Detect which cell encompasses the target text, then output its (x, y) center coordinate. 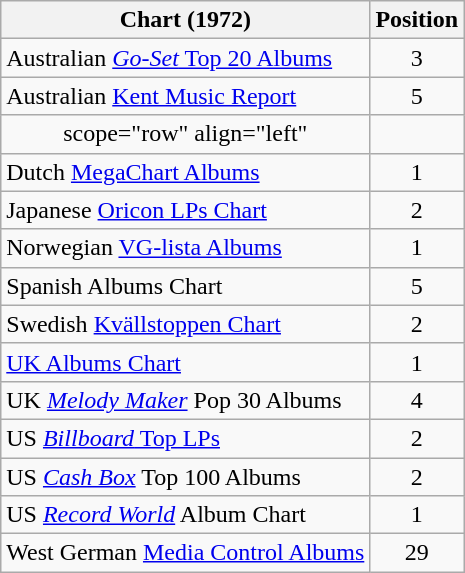
UK Albums Chart (186, 362)
4 (417, 400)
West German Media Control Albums (186, 553)
Swedish Kvällstoppen Chart (186, 324)
US Cash Box Top 100 Albums (186, 477)
Norwegian VG-lista Albums (186, 248)
Australian Kent Music Report (186, 96)
Dutch MegaChart Albums (186, 172)
UK Melody Maker Pop 30 Albums (186, 400)
US Billboard Top LPs (186, 438)
Japanese Oricon LPs Chart (186, 210)
Chart (1972) (186, 20)
scope="row" align="left" (186, 134)
Spanish Albums Chart (186, 286)
29 (417, 553)
Position (417, 20)
3 (417, 58)
US Record World Album Chart (186, 515)
Australian Go-Set Top 20 Albums (186, 58)
